Provide the (X, Y) coordinate of the cell's center where the given text is located.  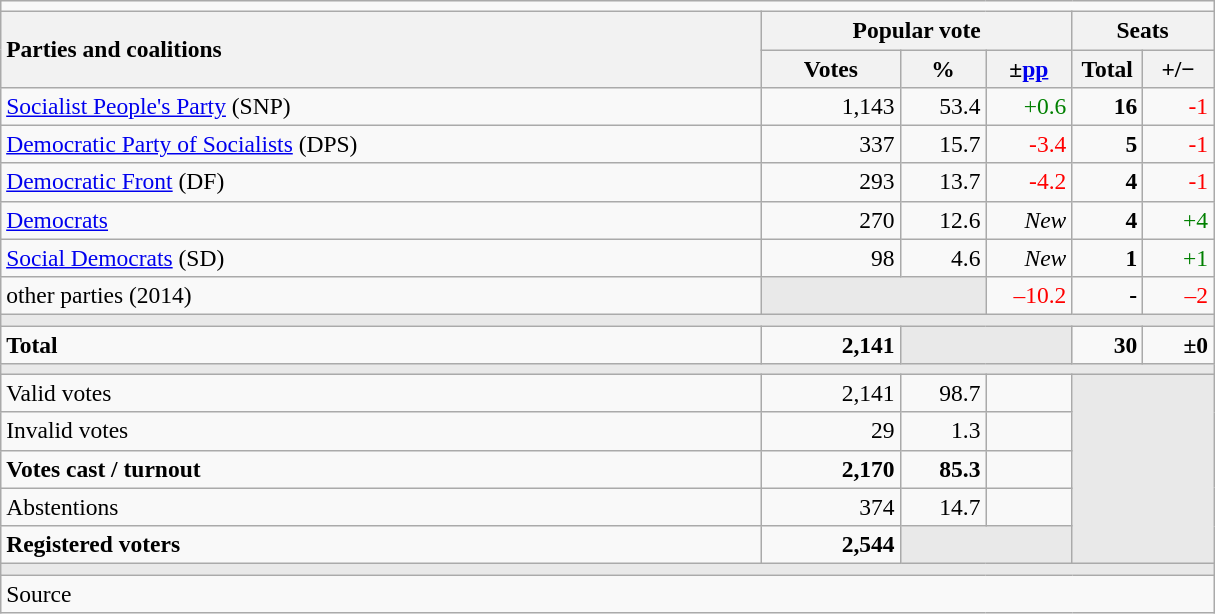
Popular vote (917, 30)
-4.2 (1029, 182)
% (943, 68)
Democrats (382, 220)
1.3 (943, 431)
53.4 (943, 106)
29 (831, 431)
Valid votes (382, 393)
5 (1108, 144)
374 (831, 507)
13.7 (943, 182)
Invalid votes (382, 431)
+1 (1178, 258)
Democratic Front (DF) (382, 182)
337 (831, 144)
Votes cast / turnout (382, 469)
293 (831, 182)
Social Democrats (SD) (382, 258)
+4 (1178, 220)
16 (1108, 106)
15.7 (943, 144)
Registered voters (382, 544)
1,143 (831, 106)
Abstentions (382, 507)
other parties (2014) (382, 295)
+0.6 (1029, 106)
4.6 (943, 258)
Socialist People's Party (SNP) (382, 106)
±0 (1178, 344)
98.7 (943, 393)
2,544 (831, 544)
98 (831, 258)
Seats (1143, 30)
12.6 (943, 220)
14.7 (943, 507)
1 (1108, 258)
–10.2 (1029, 295)
Parties and coalitions (382, 49)
Source (608, 593)
Votes (831, 68)
2,170 (831, 469)
30 (1108, 344)
- (1108, 295)
-3.4 (1029, 144)
270 (831, 220)
±pp (1029, 68)
–2 (1178, 295)
85.3 (943, 469)
Democratic Party of Socialists (DPS) (382, 144)
+/− (1178, 68)
